Return the (X, Y) coordinate for the center point of the cell that contains the specified text.  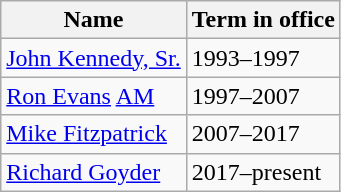
John Kennedy, Sr. (94, 58)
1993–1997 (263, 58)
Ron Evans AM (94, 96)
Name (94, 20)
Mike Fitzpatrick (94, 134)
2007–2017 (263, 134)
1997–2007 (263, 96)
2017–present (263, 172)
Term in office (263, 20)
Richard Goyder (94, 172)
